Find where the given text appears and provide that cell's center as (x, y) coordinate. 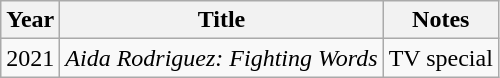
Year (30, 20)
Notes (440, 20)
Aida Rodriguez: Fighting Words (222, 58)
2021 (30, 58)
TV special (440, 58)
Title (222, 20)
